Pinpoint the cell where the given text exists, returning its (x, y) midpoint coordinate. 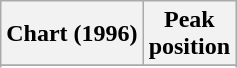
Peakposition (189, 34)
Chart (1996) (72, 34)
